Capture the cell that displays the provided text and extract its (x, y) central coordinate. 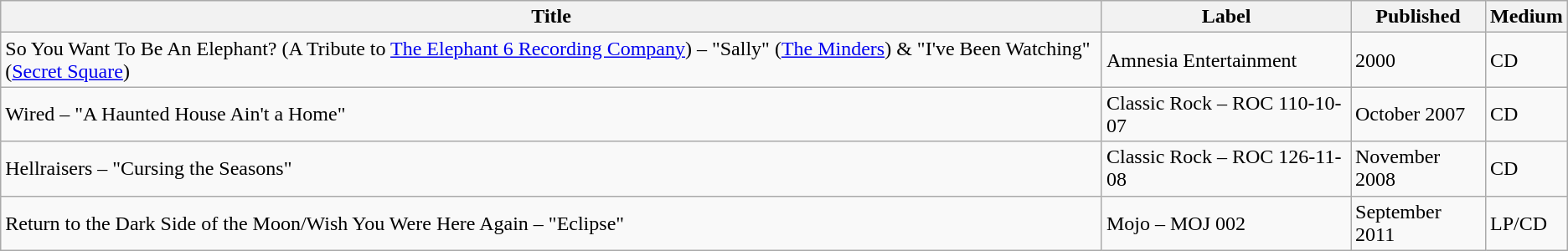
Label (1226, 17)
2000 (1417, 60)
October 2007 (1417, 114)
Return to the Dark Side of the Moon/Wish You Were Here Again – "Eclipse" (551, 223)
Title (551, 17)
Mojo – MOJ 002 (1226, 223)
Wired – "A Haunted House Ain't a Home" (551, 114)
September 2011 (1417, 223)
Classic Rock – ROC 110-10-07 (1226, 114)
Classic Rock – ROC 126-11-08 (1226, 169)
Published (1417, 17)
November 2008 (1417, 169)
LP/CD (1526, 223)
So You Want To Be An Elephant? (A Tribute to The Elephant 6 Recording Company) – "Sally" (The Minders) & "I've Been Watching" (Secret Square) (551, 60)
Hellraisers – "Cursing the Seasons" (551, 169)
Medium (1526, 17)
Amnesia Entertainment (1226, 60)
